Extract the [x, y] coordinate from the center of the cell holding the provided text.  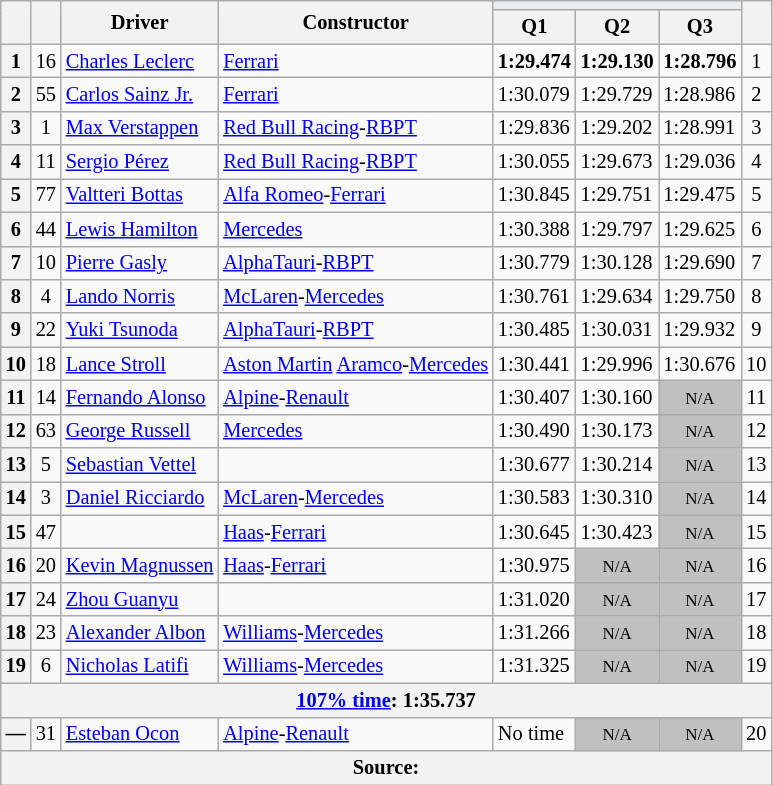
Valtteri Bottas [140, 195]
1:28.986 [700, 94]
1:30.490 [534, 431]
Lando Norris [140, 296]
Q3 [700, 27]
Lewis Hamilton [140, 229]
1:29.625 [700, 229]
1:30.779 [534, 263]
1:29.690 [700, 263]
Lance Stroll [140, 364]
Carlos Sainz Jr. [140, 94]
1:29.797 [618, 229]
1:30.079 [534, 94]
1:30.441 [534, 364]
Max Verstappen [140, 128]
Aston Martin Aramco-Mercedes [356, 364]
1:30.761 [534, 296]
1:30.485 [534, 330]
Nicholas Latifi [140, 666]
1:31.266 [534, 633]
Alexander Albon [140, 633]
31 [46, 734]
1:29.036 [700, 162]
1:30.423 [618, 532]
24 [46, 599]
1:29.751 [618, 195]
Driver [140, 22]
Charles Leclerc [140, 61]
Kevin Magnussen [140, 565]
1:29.836 [534, 128]
1:28.991 [700, 128]
1:29.996 [618, 364]
1:31.325 [534, 666]
1:30.388 [534, 229]
1:31.020 [534, 599]
1:30.031 [618, 330]
Sergio Pérez [140, 162]
107% time: 1:35.737 [386, 700]
1:29.130 [618, 61]
77 [46, 195]
1:29.729 [618, 94]
Sebastian Vettel [140, 465]
22 [46, 330]
Pierre Gasly [140, 263]
Esteban Ocon [140, 734]
No time [534, 734]
1:29.750 [700, 296]
1:30.583 [534, 498]
1:29.932 [700, 330]
44 [46, 229]
1:29.475 [700, 195]
Q2 [618, 27]
— [16, 734]
23 [46, 633]
Source: [386, 767]
Q1 [534, 27]
1:28.796 [700, 61]
Daniel Ricciardo [140, 498]
1:30.645 [534, 532]
George Russell [140, 431]
1:30.173 [618, 431]
1:29.474 [534, 61]
1:30.310 [618, 498]
1:30.128 [618, 263]
47 [46, 532]
1:29.634 [618, 296]
55 [46, 94]
1:30.975 [534, 565]
Zhou Guanyu [140, 599]
1:30.677 [534, 465]
Fernando Alonso [140, 397]
Alfa Romeo-Ferrari [356, 195]
1:30.160 [618, 397]
1:29.673 [618, 162]
1:30.214 [618, 465]
1:30.845 [534, 195]
1:29.202 [618, 128]
Yuki Tsunoda [140, 330]
1:30.055 [534, 162]
63 [46, 431]
1:30.407 [534, 397]
Constructor [356, 22]
1:30.676 [700, 364]
